Detect which cell encompasses the target text, then output its [x, y] center coordinate. 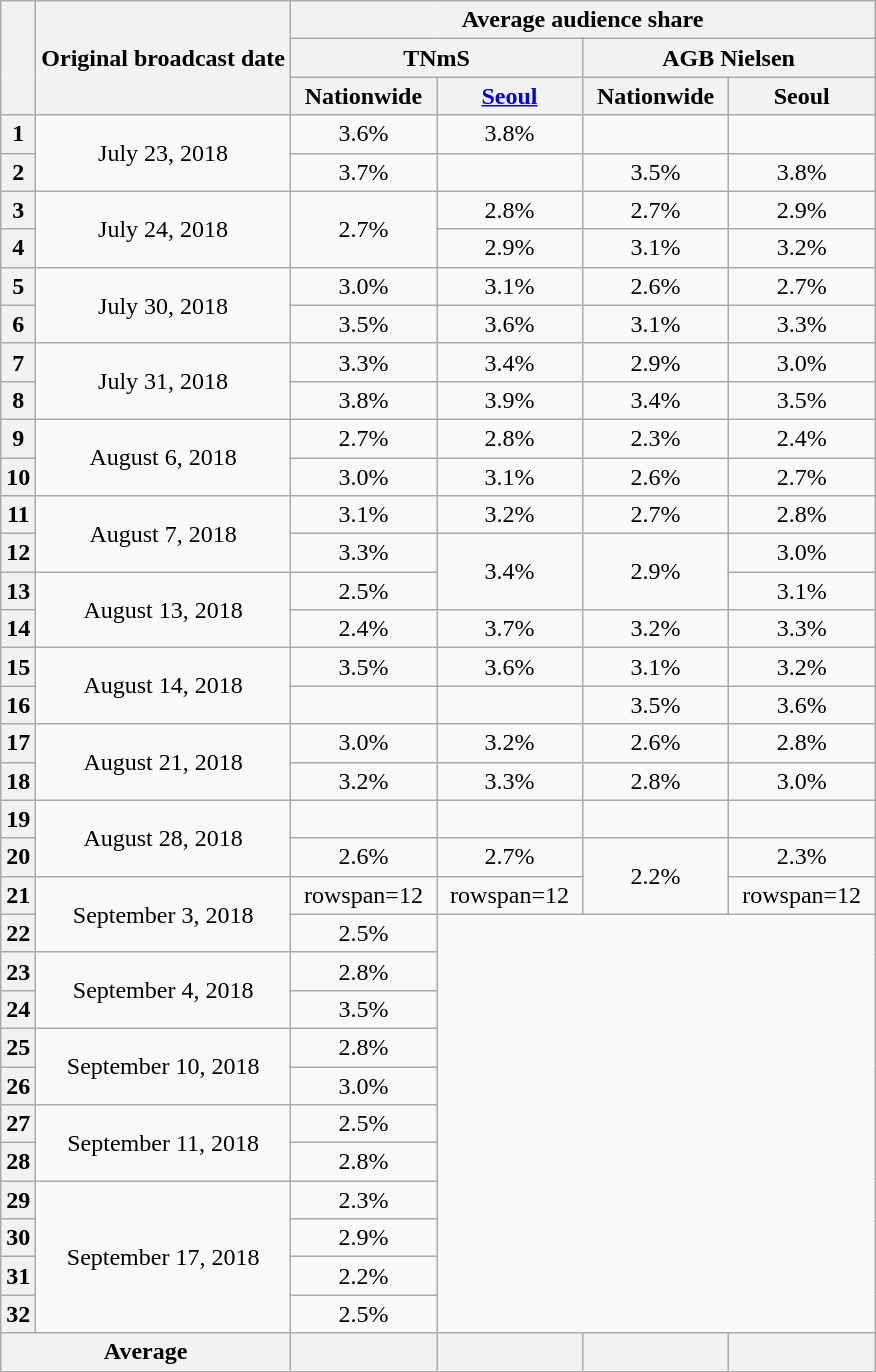
12 [18, 553]
19 [18, 819]
3 [18, 210]
August 7, 2018 [164, 534]
27 [18, 1124]
25 [18, 1047]
11 [18, 515]
24 [18, 1009]
6 [18, 324]
September 3, 2018 [164, 914]
23 [18, 971]
July 24, 2018 [164, 229]
AGB Nielsen [729, 58]
August 28, 2018 [164, 838]
July 31, 2018 [164, 381]
3.9% [509, 400]
September 17, 2018 [164, 1257]
21 [18, 895]
13 [18, 591]
Average audience share [582, 20]
TNmS [436, 58]
22 [18, 933]
10 [18, 477]
July 30, 2018 [164, 305]
Original broadcast date [164, 58]
17 [18, 743]
September 4, 2018 [164, 990]
18 [18, 781]
20 [18, 857]
August 21, 2018 [164, 762]
16 [18, 705]
August 6, 2018 [164, 457]
2 [18, 172]
August 13, 2018 [164, 610]
September 10, 2018 [164, 1066]
14 [18, 629]
July 23, 2018 [164, 153]
5 [18, 286]
28 [18, 1162]
Average [146, 1352]
29 [18, 1200]
30 [18, 1238]
August 14, 2018 [164, 686]
32 [18, 1314]
26 [18, 1085]
1 [18, 134]
8 [18, 400]
September 11, 2018 [164, 1143]
31 [18, 1276]
7 [18, 362]
9 [18, 438]
15 [18, 667]
4 [18, 248]
